Extract the [X, Y] coordinate from the center of the cell holding the provided text.  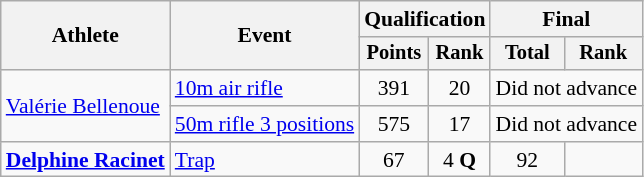
575 [394, 124]
50m rifle 3 positions [264, 124]
Final [566, 19]
Points [394, 54]
Qualification [424, 19]
Athlete [86, 36]
391 [394, 88]
17 [460, 124]
Valérie Bellenoue [86, 106]
Event [264, 36]
Total [527, 54]
10m air rifle [264, 88]
20 [460, 88]
